Search for the cell housing the specified text and yield its (X, Y) center coordinate. 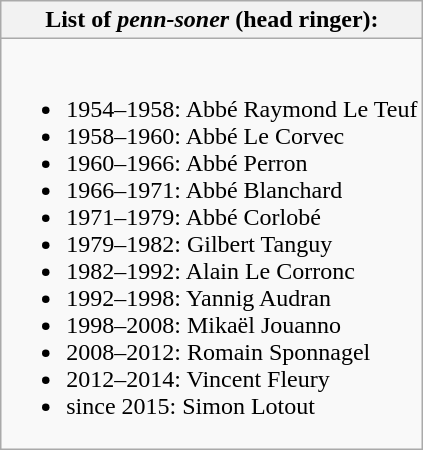
List of penn-soner (head ringer): (212, 20)
